Provide the (x, y) coordinate of the cell's center where the given text is located.  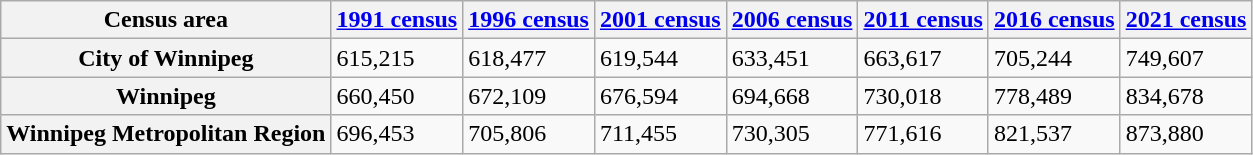
Winnipeg (166, 96)
2011 census (923, 20)
821,537 (1054, 134)
834,678 (1186, 96)
730,018 (923, 96)
771,616 (923, 134)
618,477 (529, 58)
633,451 (792, 58)
615,215 (397, 58)
873,880 (1186, 134)
676,594 (660, 96)
1991 census (397, 20)
2016 census (1054, 20)
711,455 (660, 134)
694,668 (792, 96)
660,450 (397, 96)
663,617 (923, 58)
2006 census (792, 20)
2021 census (1186, 20)
705,244 (1054, 58)
705,806 (529, 134)
Census area (166, 20)
730,305 (792, 134)
696,453 (397, 134)
1996 census (529, 20)
749,607 (1186, 58)
672,109 (529, 96)
619,544 (660, 58)
City of Winnipeg (166, 58)
778,489 (1054, 96)
2001 census (660, 20)
Winnipeg Metropolitan Region (166, 134)
